Find where the given text appears and provide that cell's center as (X, Y) coordinate. 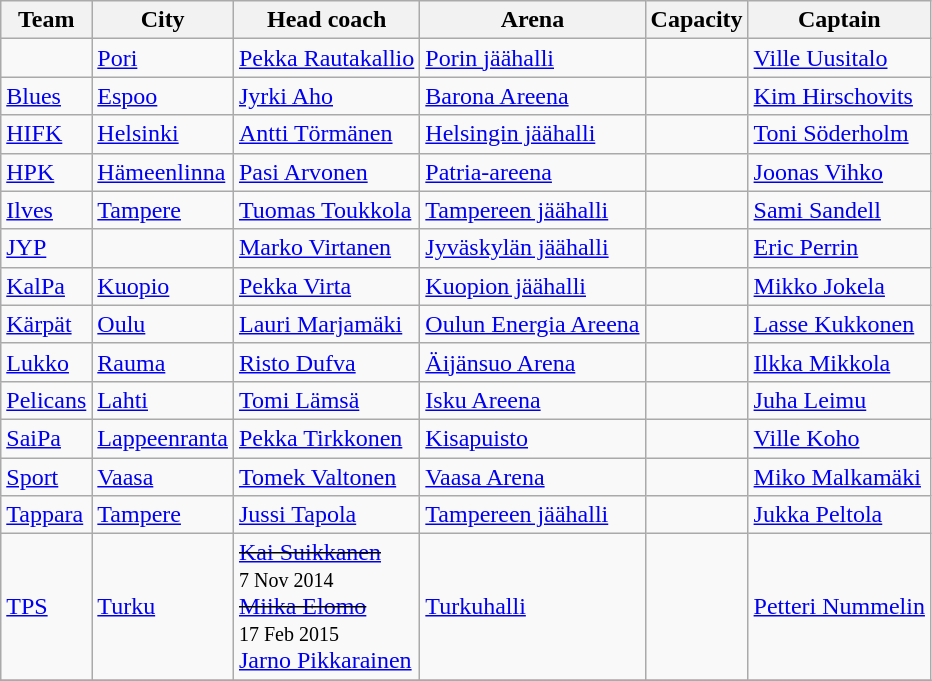
Isku Areena (532, 400)
Espoo (163, 96)
Lasse Kukkonen (839, 324)
Blues (46, 96)
Tuomas Toukkola (326, 210)
City (163, 20)
Jyrki Aho (326, 96)
Kuopion jäähalli (532, 286)
Rauma (163, 362)
Head coach (326, 20)
Ville Koho (839, 438)
Mikko Jokela (839, 286)
Tomi Lämsä (326, 400)
Jyväskylän jäähalli (532, 248)
Lahti (163, 400)
Sport (46, 477)
Kim Hirschovits (839, 96)
Tomek Valtonen (326, 477)
Vaasa Arena (532, 477)
Kai Suikkanen7 Nov 2014Miika Elomo17 Feb 2015Jarno Pikkarainen (326, 607)
Oulun Energia Areena (532, 324)
Pekka Virta (326, 286)
Helsingin jäähalli (532, 134)
Sami Sandell (839, 210)
Jussi Tapola (326, 515)
Vaasa (163, 477)
Team (46, 20)
Kuopio (163, 286)
Toni Söderholm (839, 134)
Helsinki (163, 134)
Ilkka Mikkola (839, 362)
HPK (46, 172)
HIFK (46, 134)
Kärpät (46, 324)
Tappara (46, 515)
Barona Areena (532, 96)
Lukko (46, 362)
Joonas Vihko (839, 172)
Juha Leimu (839, 400)
Turku (163, 607)
Hämeenlinna (163, 172)
Porin jäähalli (532, 58)
TPS (46, 607)
Oulu (163, 324)
Arena (532, 20)
Risto Dufva (326, 362)
Marko Virtanen (326, 248)
Lappeenranta (163, 438)
Äijänsuo Arena (532, 362)
JYP (46, 248)
Antti Törmänen (326, 134)
Ville Uusitalo (839, 58)
Jukka Peltola (839, 515)
Eric Perrin (839, 248)
Pori (163, 58)
KalPa (46, 286)
Captain (839, 20)
Pekka Tirkkonen (326, 438)
Patria-areena (532, 172)
Pasi Arvonen (326, 172)
Lauri Marjamäki (326, 324)
Capacity (696, 20)
Kisapuisto (532, 438)
Turkuhalli (532, 607)
Ilves (46, 210)
Miko Malkamäki (839, 477)
Pekka Rautakallio (326, 58)
Pelicans (46, 400)
Petteri Nummelin (839, 607)
SaiPa (46, 438)
